Detect which cell encompasses the target text, then output its [x, y] center coordinate. 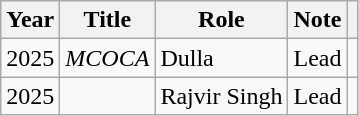
Note [318, 20]
Rajvir Singh [222, 96]
Title [108, 20]
Dulla [222, 58]
Role [222, 20]
Year [30, 20]
MCOCA [108, 58]
